For the text-containing cell, return its midpoint in [X, Y] coordinate format. 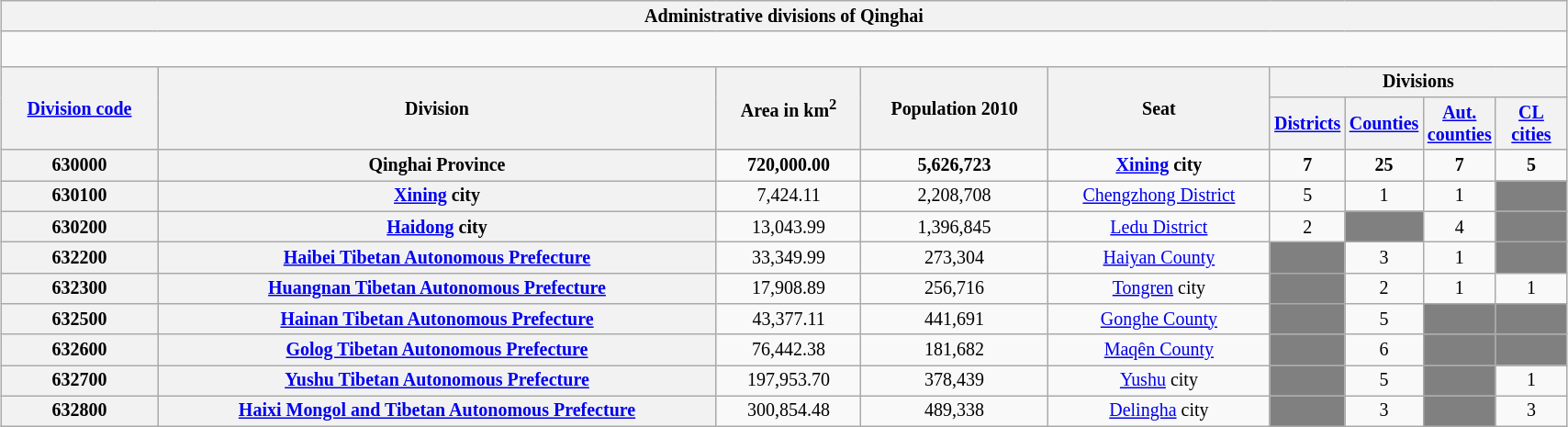
441,691 [955, 320]
632200 [80, 257]
Seat [1159, 108]
76,442.38 [788, 349]
5,626,723 [955, 165]
Yushu Tibetan Autonomous Prefecture [437, 380]
632800 [80, 411]
Division [437, 108]
630200 [80, 226]
1,396,845 [955, 226]
630100 [80, 197]
489,338 [955, 411]
6 [1384, 349]
Gonghe County [1159, 320]
43,377.11 [788, 320]
632600 [80, 349]
Qinghai Province [437, 165]
197,953.70 [788, 380]
Tongren city [1159, 288]
Counties [1384, 123]
Haibei Tibetan Autonomous Prefecture [437, 257]
Delingha city [1159, 411]
632300 [80, 288]
Division code [80, 108]
632500 [80, 320]
CL cities [1531, 123]
Area in km2 [788, 108]
Yushu city [1159, 380]
Ledu District [1159, 226]
Haixi Mongol and Tibetan Autonomous Prefecture [437, 411]
Districts [1307, 123]
17,908.89 [788, 288]
2,208,708 [955, 197]
378,439 [955, 380]
Haiyan County [1159, 257]
630000 [80, 165]
33,349.99 [788, 257]
300,854.48 [788, 411]
256,716 [955, 288]
181,682 [955, 349]
Divisions [1417, 83]
273,304 [955, 257]
Golog Tibetan Autonomous Prefecture [437, 349]
7,424.11 [788, 197]
720,000.00 [788, 165]
4 [1460, 226]
Administrative divisions of Qinghai [784, 17]
632700 [80, 380]
Chengzhong District [1159, 197]
Aut. counties [1460, 123]
Hainan Tibetan Autonomous Prefecture [437, 320]
Huangnan Tibetan Autonomous Prefecture [437, 288]
Population 2010 [955, 108]
25 [1384, 165]
Haidong city [437, 226]
13,043.99 [788, 226]
Maqên County [1159, 349]
